Identify which cell holds the provided text, then report its [X, Y] central coordinate. 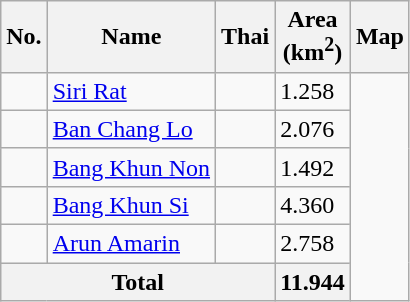
1.492 [313, 167]
Area(km2) [313, 37]
2.076 [313, 129]
Thai [246, 37]
11.944 [313, 282]
No. [24, 37]
Siri Rat [131, 91]
Ban Chang Lo [131, 129]
Bang Khun Si [131, 205]
4.360 [313, 205]
2.758 [313, 244]
1.258 [313, 91]
Total [138, 282]
Name [131, 37]
Arun Amarin [131, 244]
Map [380, 37]
Bang Khun Non [131, 167]
